Provide the (X, Y) coordinate of the cell's center where the given text is located.  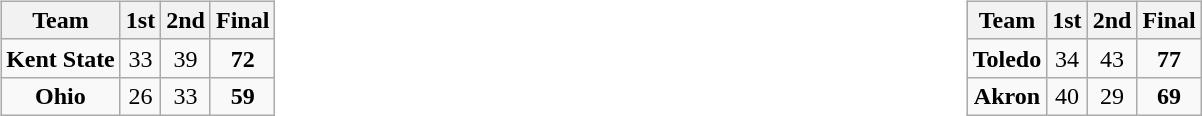
39 (186, 58)
Kent State (61, 58)
72 (242, 58)
26 (140, 96)
34 (1067, 58)
69 (1169, 96)
40 (1067, 96)
Ohio (61, 96)
43 (1112, 58)
Toledo (1007, 58)
59 (242, 96)
77 (1169, 58)
29 (1112, 96)
Akron (1007, 96)
